From the cell containing the given text, extract its center point as (x, y) coordinate. 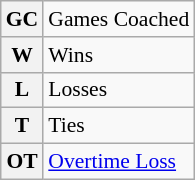
Games Coached (118, 19)
Ties (118, 126)
Losses (118, 90)
T (22, 126)
OT (22, 162)
Wins (118, 55)
L (22, 90)
Overtime Loss (118, 162)
W (22, 55)
GC (22, 19)
